Detect which cell encompasses the target text, then output its (X, Y) center coordinate. 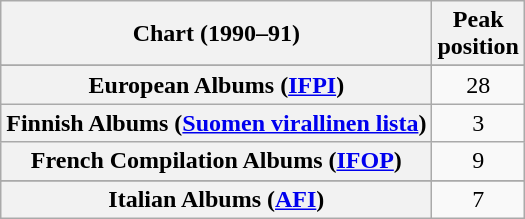
28 (478, 85)
French Compilation Albums (IFOP) (216, 161)
3 (478, 123)
Italian Albums (AFI) (216, 199)
Peakposition (478, 34)
Finnish Albums (Suomen virallinen lista) (216, 123)
7 (478, 199)
9 (478, 161)
Chart (1990–91) (216, 34)
European Albums (IFPI) (216, 85)
